Identify which cell holds the provided text, then report its [X, Y] central coordinate. 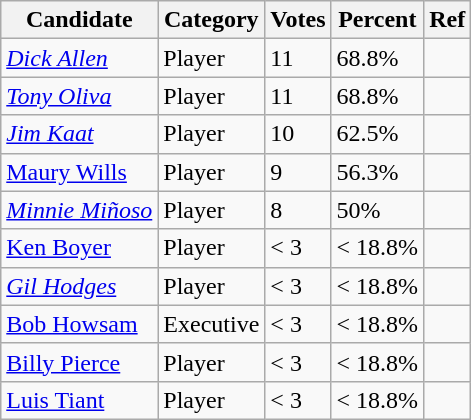
Luis Tiant [80, 400]
Candidate [80, 20]
50% [378, 210]
Ken Boyer [80, 248]
Votes [298, 20]
Gil Hodges [80, 286]
Ref [448, 20]
Executive [212, 324]
Category [212, 20]
Minnie Miñoso [80, 210]
62.5% [378, 134]
Percent [378, 20]
10 [298, 134]
56.3% [378, 172]
9 [298, 172]
Maury Wills [80, 172]
Jim Kaat [80, 134]
Bob Howsam [80, 324]
Dick Allen [80, 58]
Billy Pierce [80, 362]
Tony Oliva [80, 96]
8 [298, 210]
